Return the [X, Y] coordinate for the center point of the cell that contains the specified text.  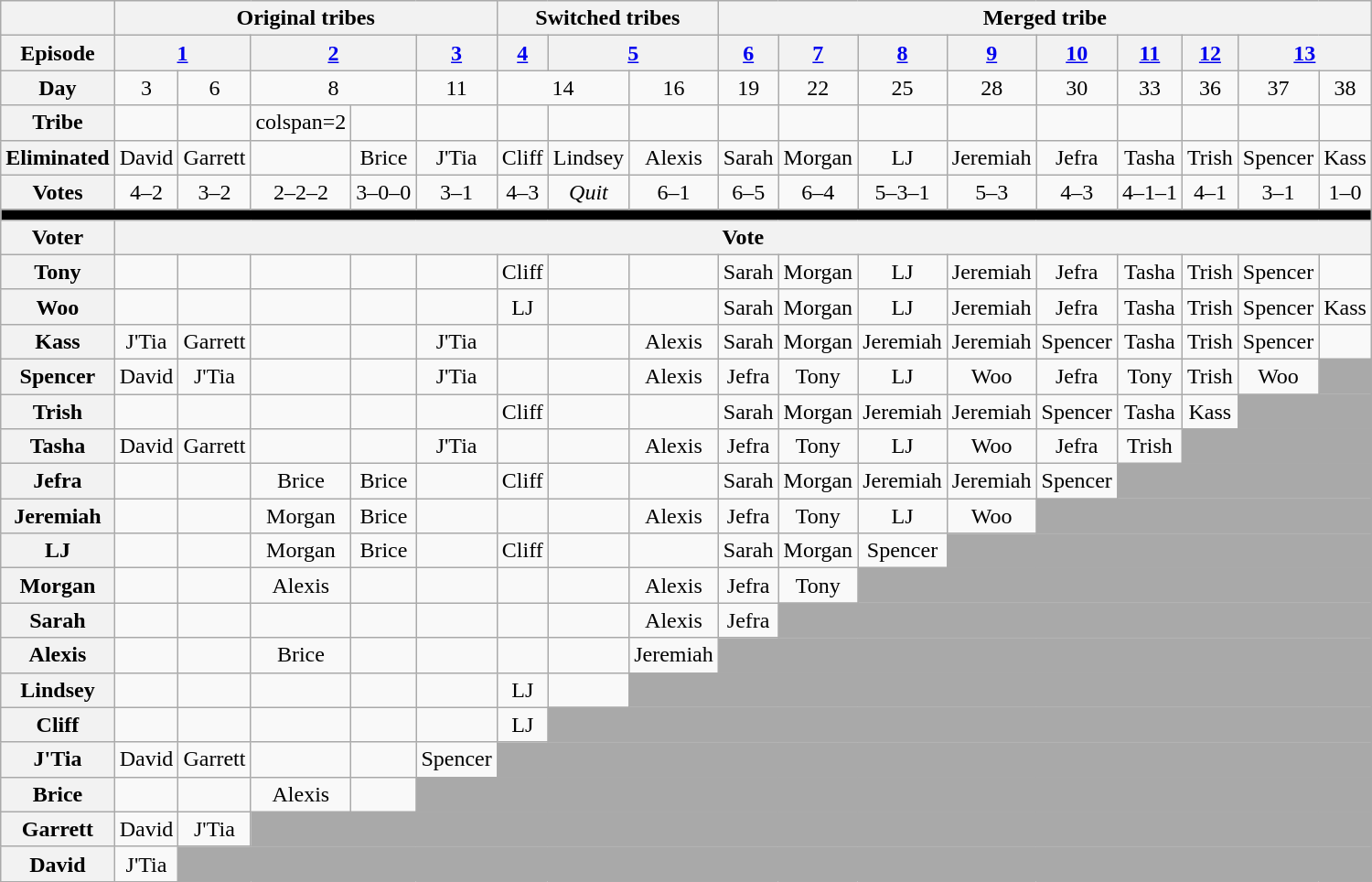
14 [563, 88]
25 [903, 88]
28 [991, 88]
1–0 [1345, 192]
13 [1304, 53]
2 [333, 53]
4 [522, 53]
6–5 [748, 192]
Voter [58, 237]
12 [1209, 53]
36 [1209, 88]
5–3–1 [903, 192]
10 [1077, 53]
Episode [58, 53]
16 [674, 88]
4–1–1 [1149, 192]
2–2–2 [301, 192]
6–4 [818, 192]
Tribe [58, 123]
Quit [588, 192]
5 [633, 53]
Votes [58, 192]
9 [991, 53]
5–3 [991, 192]
colspan=2 [301, 123]
Switched tribes [607, 18]
Merged tribe [1045, 18]
Day [58, 88]
38 [1345, 88]
19 [748, 88]
1 [183, 53]
4–2 [146, 192]
3–0–0 [384, 192]
6–1 [674, 192]
Eliminated [58, 157]
Original tribes [305, 18]
33 [1149, 88]
30 [1077, 88]
37 [1278, 88]
Vote [743, 237]
4–1 [1209, 192]
7 [818, 53]
3–2 [214, 192]
22 [818, 88]
